Determine the (x, y) coordinate at the center of the cell enclosing the given text.  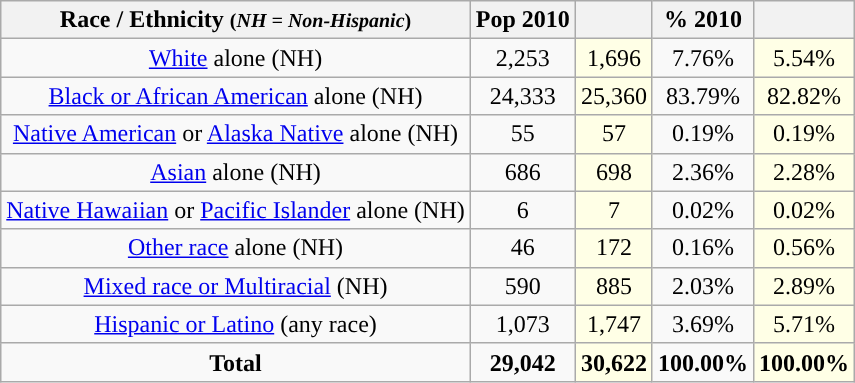
55 (522, 134)
Pop 2010 (522, 20)
Other race alone (NH) (236, 248)
2.36% (702, 172)
1,073 (522, 324)
172 (614, 248)
White alone (NH) (236, 58)
2.89% (804, 286)
Asian alone (NH) (236, 172)
0.56% (804, 248)
46 (522, 248)
885 (614, 286)
2.28% (804, 172)
Native American or Alaska Native alone (NH) (236, 134)
1,696 (614, 58)
6 (522, 210)
2.03% (702, 286)
5.71% (804, 324)
57 (614, 134)
2,253 (522, 58)
686 (522, 172)
25,360 (614, 96)
29,042 (522, 362)
5.54% (804, 58)
7 (614, 210)
0.16% (702, 248)
698 (614, 172)
Total (236, 362)
83.79% (702, 96)
Native Hawaiian or Pacific Islander alone (NH) (236, 210)
82.82% (804, 96)
Mixed race or Multiracial (NH) (236, 286)
7.76% (702, 58)
30,622 (614, 362)
24,333 (522, 96)
Hispanic or Latino (any race) (236, 324)
590 (522, 286)
3.69% (702, 324)
Black or African American alone (NH) (236, 96)
% 2010 (702, 20)
1,747 (614, 324)
Race / Ethnicity (NH = Non-Hispanic) (236, 20)
